Pinpoint the cell where the given text exists, returning its (x, y) midpoint coordinate. 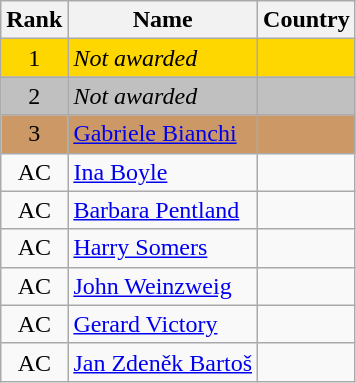
Country (307, 20)
Rank (34, 20)
Gabriele Bianchi (163, 134)
Name (163, 20)
Harry Somers (163, 248)
Jan Zdeněk Bartoš (163, 362)
3 (34, 134)
1 (34, 58)
Gerard Victory (163, 324)
2 (34, 96)
Barbara Pentland (163, 210)
John Weinzweig (163, 286)
Ina Boyle (163, 172)
